For the text-containing cell, return its midpoint in (X, Y) coordinate format. 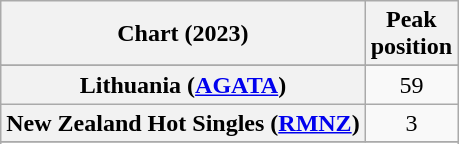
Peakposition (411, 34)
Chart (2023) (183, 34)
New Zealand Hot Singles (RMNZ) (183, 123)
59 (411, 85)
Lithuania (AGATA) (183, 85)
3 (411, 123)
